Search for the cell housing the specified text and yield its (X, Y) center coordinate. 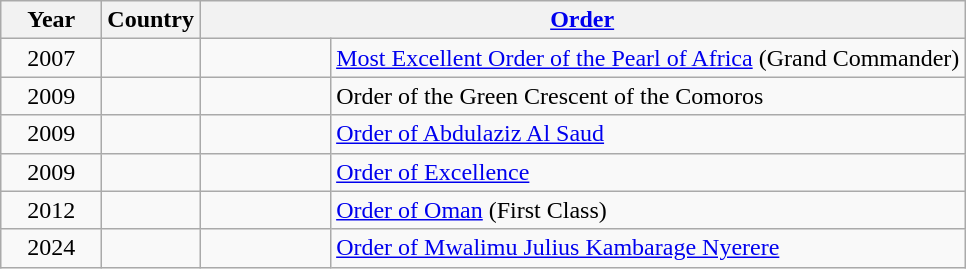
Year (52, 20)
Most Excellent Order of the Pearl of Africa (Grand Commander) (648, 58)
Order of Mwalimu Julius Kambarage Nyerere (648, 248)
2024 (52, 248)
2012 (52, 210)
Order of Oman (First Class) (648, 210)
Country (151, 20)
2007 (52, 58)
Order of the Green Crescent of the Comoros (648, 96)
Order (582, 20)
Order of Abdulaziz Al Saud (648, 134)
Order of Excellence (648, 172)
